From the cell containing the given text, extract its center point as (X, Y) coordinate. 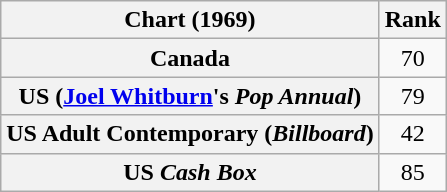
US Adult Contemporary (Billboard) (190, 134)
Rank (412, 20)
US Cash Box (190, 172)
Chart (1969) (190, 20)
85 (412, 172)
79 (412, 96)
Canada (190, 58)
70 (412, 58)
42 (412, 134)
US (Joel Whitburn's Pop Annual) (190, 96)
